Return (x, y) of the center of cell containing provided text 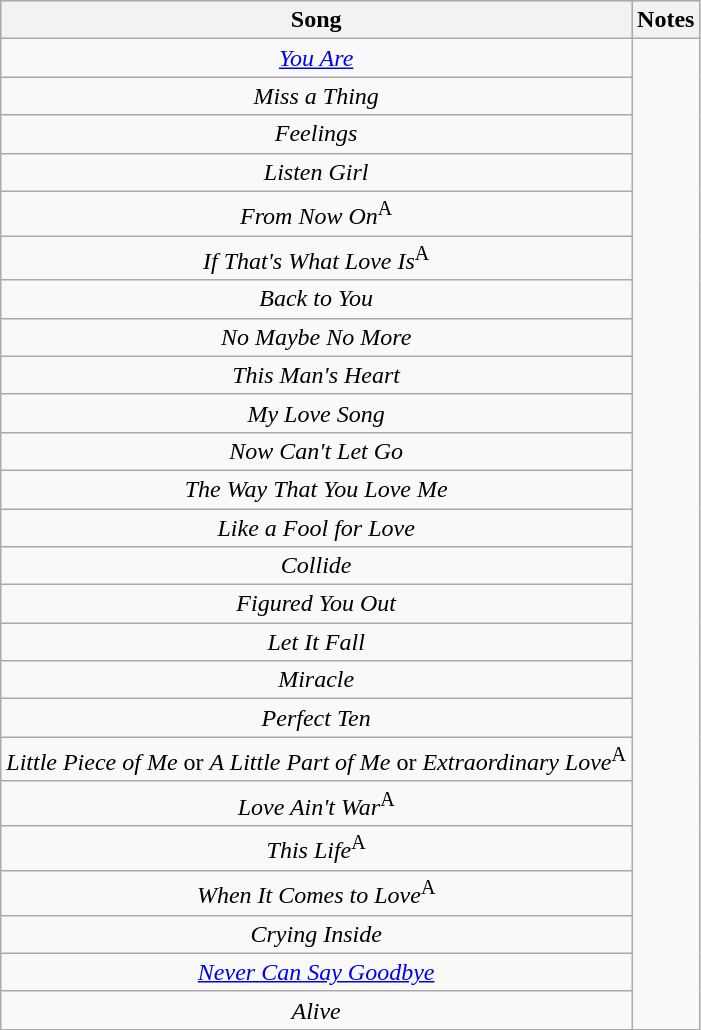
Miracle (316, 680)
This Man's Heart (316, 375)
Let It Fall (316, 642)
Perfect Ten (316, 718)
From Now OnA (316, 214)
Listen Girl (316, 172)
Collide (316, 566)
Crying Inside (316, 934)
Song (316, 20)
Never Can Say Goodbye (316, 972)
Now Can't Let Go (316, 451)
Figured You Out (316, 604)
Like a Fool for Love (316, 528)
If That's What Love IsA (316, 258)
My Love Song (316, 413)
Little Piece of Me or A Little Part of Me or Extraordinary LoveA (316, 760)
Love Ain't WarA (316, 804)
Alive (316, 1010)
Miss a Thing (316, 96)
This LifeA (316, 848)
Notes (666, 20)
No Maybe No More (316, 337)
The Way That You Love Me (316, 489)
Back to You (316, 299)
When It Comes to LoveA (316, 894)
Feelings (316, 134)
You Are (316, 58)
